Detect which cell encompasses the target text, then output its [x, y] center coordinate. 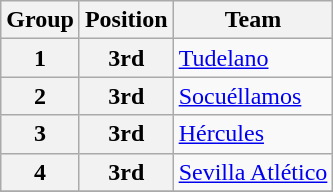
Tudelano [253, 58]
Hércules [253, 134]
Group [40, 20]
Sevilla Atlético [253, 172]
Socuéllamos [253, 96]
Team [253, 20]
1 [40, 58]
2 [40, 96]
4 [40, 172]
3 [40, 134]
Position [126, 20]
